Output the (X, Y) coordinate of the center of the cell containing the given text.  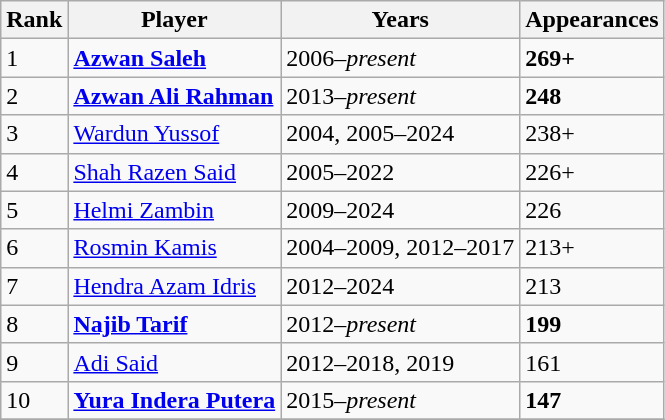
Wardun Yussof (174, 134)
3 (34, 134)
238+ (592, 134)
2005–2022 (400, 172)
Years (400, 20)
Najib Tarif (174, 324)
Rosmin Kamis (174, 248)
1 (34, 58)
Appearances (592, 20)
248 (592, 96)
2012–2024 (400, 286)
213+ (592, 248)
Azwan Saleh (174, 58)
226 (592, 210)
2004–2009, 2012–2017 (400, 248)
2009–2024 (400, 210)
2006–present (400, 58)
Adi Said (174, 362)
Azwan Ali Rahman (174, 96)
199 (592, 324)
2013–present (400, 96)
4 (34, 172)
213 (592, 286)
10 (34, 400)
161 (592, 362)
5 (34, 210)
2015–present (400, 400)
Helmi Zambin (174, 210)
2 (34, 96)
9 (34, 362)
2012–2018, 2019 (400, 362)
Player (174, 20)
Rank (34, 20)
269+ (592, 58)
7 (34, 286)
147 (592, 400)
8 (34, 324)
Yura Indera Putera (174, 400)
6 (34, 248)
Shah Razen Said (174, 172)
2012–present (400, 324)
2004, 2005–2024 (400, 134)
226+ (592, 172)
Hendra Azam Idris (174, 286)
